Provide the (X, Y) coordinate of the cell's center where the given text is located.  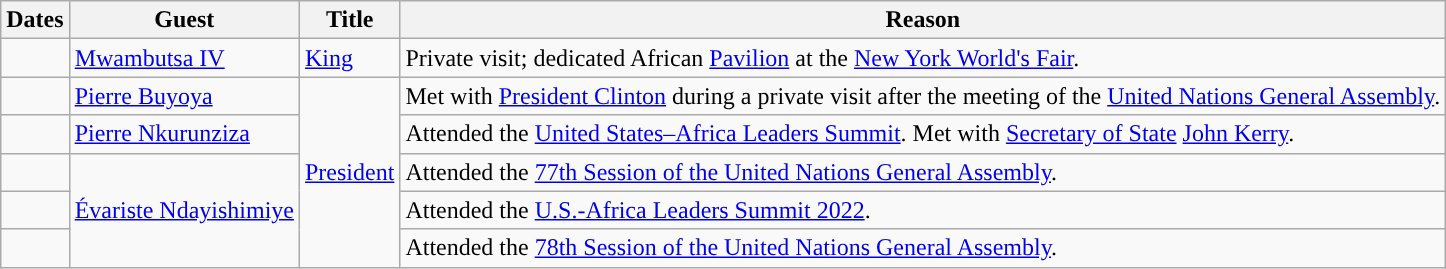
Mwambutsa IV (184, 58)
Title (349, 20)
Guest (184, 20)
Reason (923, 20)
Pierre Nkurunziza (184, 134)
King (349, 58)
Attended the United States–Africa Leaders Summit. Met with Secretary of State John Kerry. (923, 134)
Attended the 78th Session of the United Nations General Assembly. (923, 248)
Attended the U.S.-Africa Leaders Summit 2022. (923, 210)
Met with President Clinton during a private visit after the meeting of the United Nations General Assembly. (923, 96)
Dates (35, 20)
Pierre Buyoya (184, 96)
Private visit; dedicated African Pavilion at the New York World's Fair. (923, 58)
Évariste Ndayishimiye (184, 210)
Attended the 77th Session of the United Nations General Assembly. (923, 172)
President (349, 172)
